Detect which cell encompasses the target text, then output its (x, y) center coordinate. 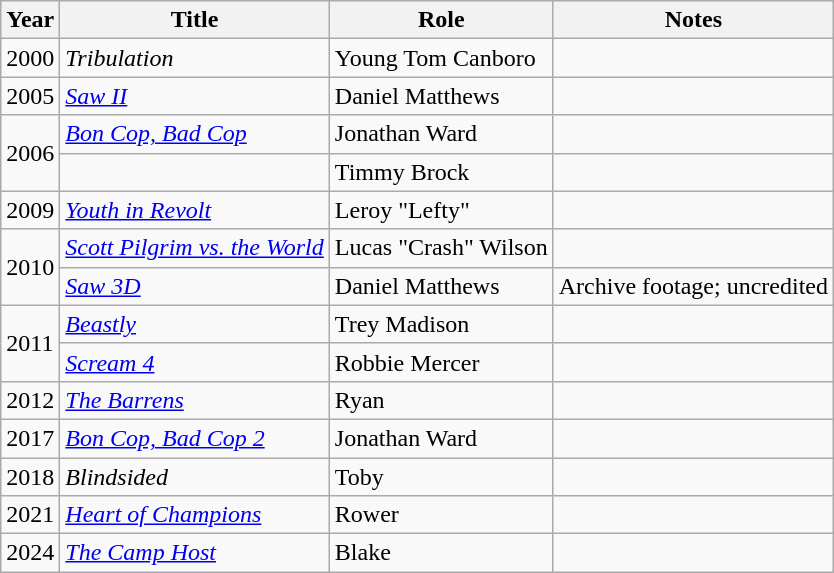
2010 (30, 267)
2012 (30, 400)
Robbie Mercer (441, 362)
Bon Cop, Bad Cop 2 (195, 438)
2005 (30, 96)
Saw 3D (195, 286)
The Barrens (195, 400)
2006 (30, 153)
Young Tom Canboro (441, 58)
Saw II (195, 96)
2024 (30, 553)
Toby (441, 477)
Title (195, 20)
Youth in Revolt (195, 210)
The Camp Host (195, 553)
Ryan (441, 400)
Scott Pilgrim vs. the World (195, 248)
Archive footage; uncredited (693, 286)
2011 (30, 343)
Beastly (195, 324)
2000 (30, 58)
Notes (693, 20)
Trey Madison (441, 324)
2018 (30, 477)
Scream 4 (195, 362)
Year (30, 20)
Tribulation (195, 58)
2021 (30, 515)
Role (441, 20)
Leroy "Lefty" (441, 210)
2017 (30, 438)
Lucas "Crash" Wilson (441, 248)
Blake (441, 553)
Timmy Brock (441, 172)
2009 (30, 210)
Rower (441, 515)
Blindsided (195, 477)
Heart of Champions (195, 515)
Bon Cop, Bad Cop (195, 134)
